Identify which cell holds the provided text, then report its (X, Y) central coordinate. 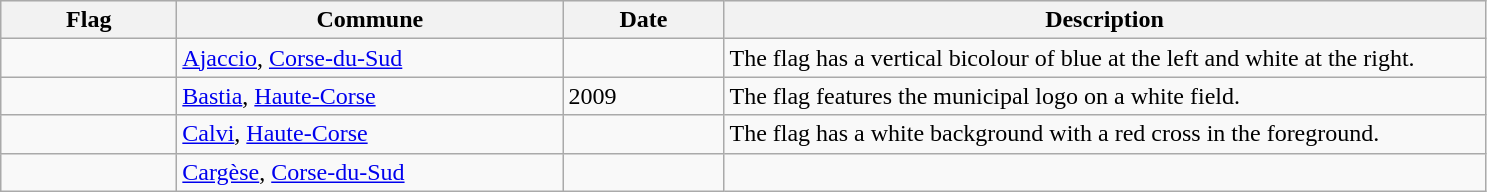
Description (1104, 20)
The flag features the municipal logo on a white field. (1104, 96)
The flag has a vertical bicolour of blue at the left and white at the right. (1104, 58)
Commune (370, 20)
Date (644, 20)
2009 (644, 96)
Calvi, Haute-Corse (370, 134)
Bastia, Haute-Corse (370, 96)
Cargèse, Corse-du-Sud (370, 172)
The flag has a white background with a red cross in the foreground. (1104, 134)
Ajaccio, Corse-du-Sud (370, 58)
Flag (89, 20)
